Return (x, y) of the center of cell containing provided text 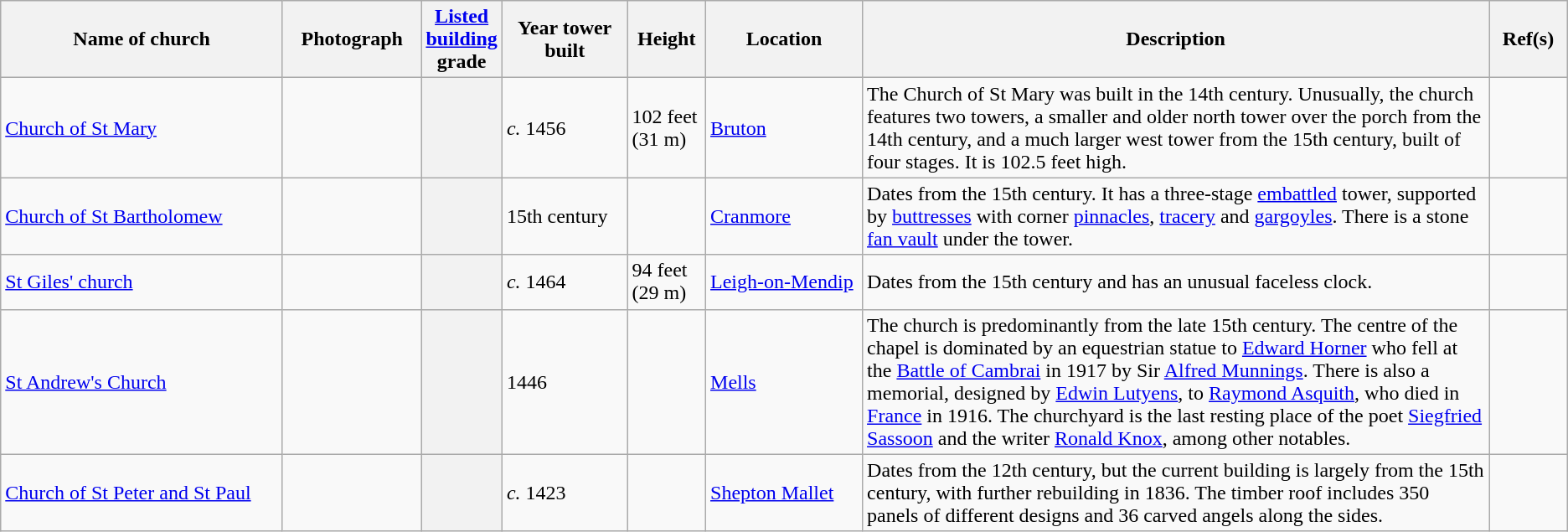
Cranmore (784, 216)
Shepton Mallet (784, 493)
Listed building grade (462, 39)
Leigh-on-Mendip (784, 281)
Location (784, 39)
Church of St Bartholomew (142, 216)
Year tower built (565, 39)
Church of St Mary (142, 127)
c. 1464 (565, 281)
Church of St Peter and St Paul (142, 493)
1446 (565, 382)
94 feet (29 m) (667, 281)
Ref(s) (1529, 39)
15th century (565, 216)
c. 1423 (565, 493)
c. 1456 (565, 127)
St Giles' church (142, 281)
Mells (784, 382)
Description (1176, 39)
Dates from the 15th century and has an unusual faceless clock. (1176, 281)
Name of church (142, 39)
Photograph (352, 39)
102 feet (31 m) (667, 127)
St Andrew's Church (142, 382)
Bruton (784, 127)
Height (667, 39)
